Detect which cell encompasses the target text, then output its [X, Y] center coordinate. 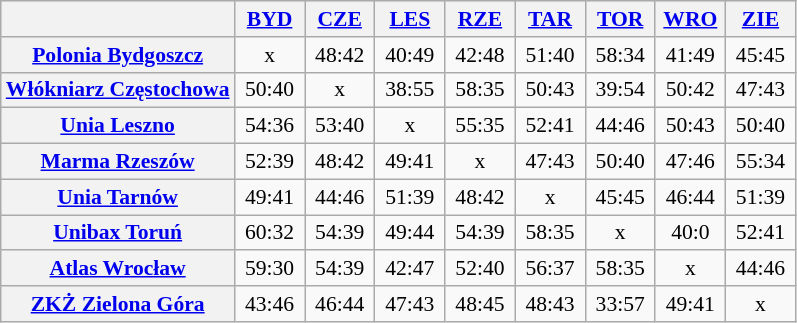
40:49 [410, 55]
43:46 [270, 304]
47:46 [690, 162]
RZE [480, 19]
55:35 [480, 126]
53:40 [340, 126]
41:49 [690, 55]
BYD [270, 19]
58:34 [620, 55]
50:42 [690, 90]
54:36 [270, 126]
51:40 [550, 55]
56:37 [550, 269]
Marma Rzeszów [118, 162]
33:57 [620, 304]
59:30 [270, 269]
Polonia Bydgoszcz [118, 55]
LES [410, 19]
49:44 [410, 233]
52:39 [270, 162]
52:40 [480, 269]
Unia Leszno [118, 126]
ZKŻ Zielona Góra [118, 304]
Atlas Wrocław [118, 269]
Unibax Toruń [118, 233]
48:45 [480, 304]
39:54 [620, 90]
42:47 [410, 269]
TOR [620, 19]
38:55 [410, 90]
60:32 [270, 233]
55:34 [760, 162]
CZE [340, 19]
42:48 [480, 55]
ZIE [760, 19]
40:0 [690, 233]
Unia Tarnów [118, 197]
48:43 [550, 304]
WRO [690, 19]
Włókniarz Częstochowa [118, 90]
TAR [550, 19]
